From the cell containing the given text, extract its center point as [x, y] coordinate. 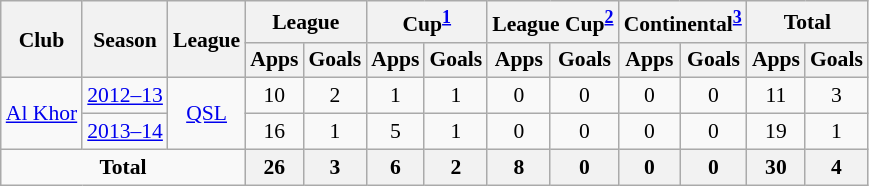
19 [776, 132]
Club [42, 40]
Al Khor [42, 114]
10 [274, 96]
Season [125, 40]
8 [518, 167]
30 [776, 167]
League Cup2 [552, 22]
QSL [206, 114]
11 [776, 96]
5 [395, 132]
26 [274, 167]
Cup1 [426, 22]
6 [395, 167]
4 [836, 167]
Continental3 [683, 22]
16 [274, 132]
2013–14 [125, 132]
2012–13 [125, 96]
